Capture the cell that displays the provided text and extract its (x, y) central coordinate. 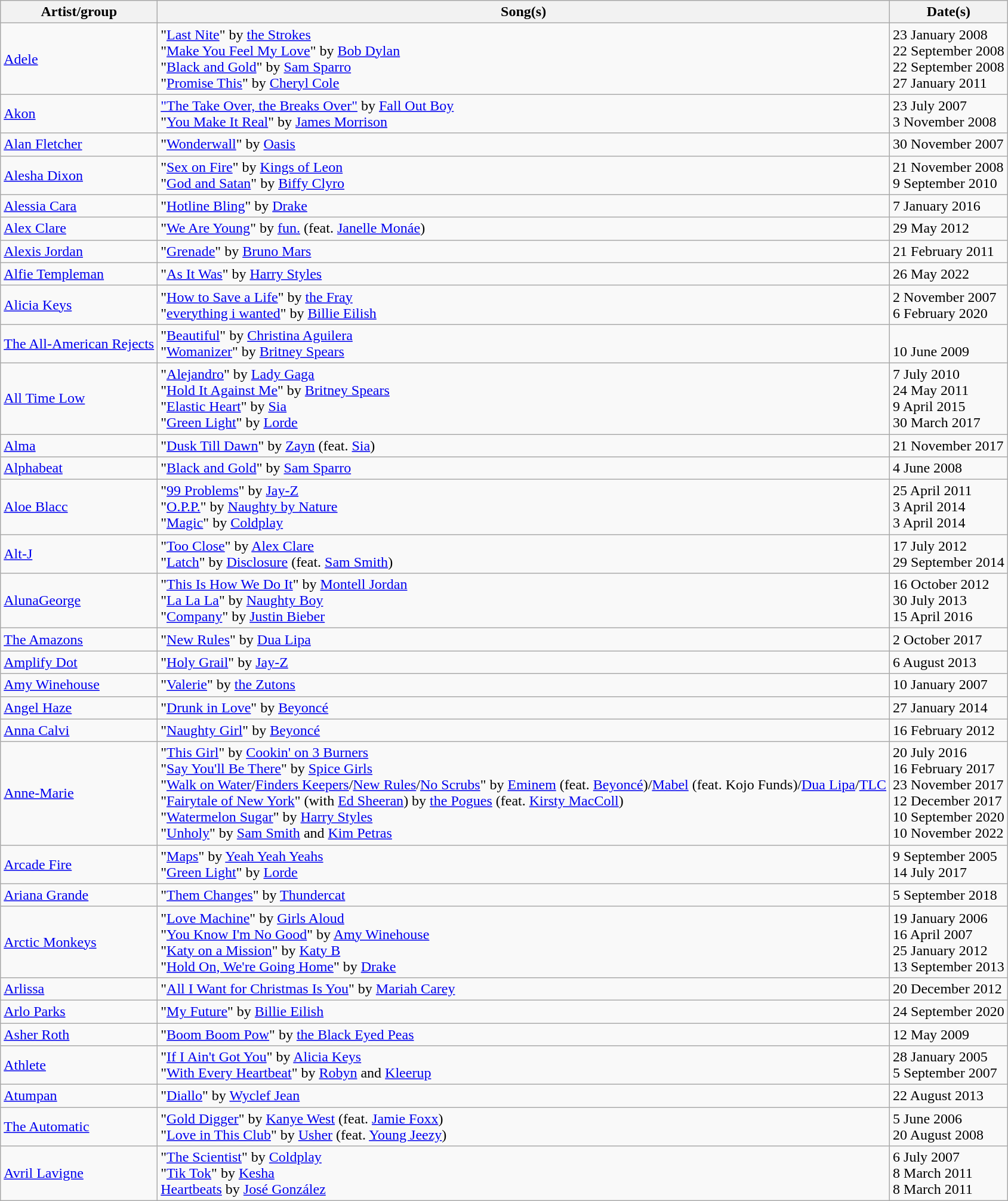
"My Future" by Billie Eilish (524, 1011)
28 January 2005 5 September 2007 (949, 1066)
Ariana Grande (79, 895)
25 April 2011 3 April 2014 3 April 2014 (949, 507)
The Automatic (79, 1126)
"Dusk Till Dawn" by Zayn (feat. Sia) (524, 446)
Aloe Blacc (79, 507)
"How to Save a Life" by the Fray"everything i wanted" by Billie Eilish (524, 304)
"Diallo" by Wyclef Jean (524, 1096)
7 July 2010 24 May 2011 9 April 201530 March 2017 (949, 399)
20 July 201616 February 201723 November 201712 December 201710 September 202010 November 2022 (949, 794)
Arcade Fire (79, 864)
6 July 20078 March 20118 March 2011 (949, 1174)
10 June 2009 (949, 344)
"The Scientist" by Coldplay"Tik Tok" by KeshaHeartbeats by José González (524, 1174)
Song(s) (524, 12)
16 February 2012 (949, 730)
10 January 2007 (949, 685)
All Time Low (79, 399)
Athlete (79, 1066)
Angel Haze (79, 708)
"Maps" by Yeah Yeah Yeahs"Green Light" by Lorde (524, 864)
21 November 2017 (949, 446)
19 January 200616 April 200725 January 201213 September 2013 (949, 941)
"Hotline Bling" by Drake (524, 206)
2 November 20076 February 2020 (949, 304)
9 September 2005 14 July 2017 (949, 864)
Artist/group (79, 12)
"Them Changes" by Thundercat (524, 895)
"Sex on Fire" by Kings of Leon"God and Satan" by Biffy Clyro (524, 175)
Amplify Dot (79, 662)
7 January 2016 (949, 206)
Alma (79, 446)
"Beautiful" by Christina Aguilera"Womanizer" by Britney Spears (524, 344)
Anne-Marie (79, 794)
"As It Was" by Harry Styles (524, 274)
Arlissa (79, 989)
12 May 2009 (949, 1034)
22 August 2013 (949, 1096)
"This Is How We Do It" by Montell Jordan"La La La" by Naughty Boy"Company" by Justin Bieber (524, 601)
"Naughty Girl" by Beyoncé (524, 730)
24 September 2020 (949, 1011)
Amy Winehouse (79, 685)
Anna Calvi (79, 730)
"Black and Gold" by Sam Sparro (524, 468)
29 May 2012 (949, 229)
"Valerie" by the Zutons (524, 685)
"Grenade" by Bruno Mars (524, 251)
Alphabeat (79, 468)
"Love Machine" by Girls Aloud"You Know I'm No Good" by Amy Winehouse"Katy on a Mission" by Katy B"Hold On, We're Going Home" by Drake (524, 941)
Asher Roth (79, 1034)
Alan Fletcher (79, 144)
Alessia Cara (79, 206)
Adele (79, 58)
30 November 2007 (949, 144)
"Alejandro" by Lady Gaga"Hold It Against Me" by Britney Spears "Elastic Heart" by Sia"Green Light" by Lorde (524, 399)
27 January 2014 (949, 708)
Date(s) (949, 12)
20 December 2012 (949, 989)
16 October 201230 July 201315 April 2016 (949, 601)
Arctic Monkeys (79, 941)
Alexis Jordan (79, 251)
"99 Problems" by Jay-Z"O.P.P." by Naughty by Nature"Magic" by Coldplay (524, 507)
"New Rules" by Dua Lipa (524, 640)
The All-American Rejects (79, 344)
"All I Want for Christmas Is You" by Mariah Carey (524, 989)
17 July 201229 September 2014 (949, 554)
Alicia Keys (79, 304)
26 May 2022 (949, 274)
21 February 2011 (949, 251)
"The Take Over, the Breaks Over" by Fall Out Boy"You Make It Real" by James Morrison (524, 113)
Atumpan (79, 1096)
"We Are Young" by fun. (feat. Janelle Monáe) (524, 229)
"Last Nite" by the Strokes"Make You Feel My Love" by Bob Dylan"Black and Gold" by Sam Sparro"Promise This" by Cheryl Cole (524, 58)
23 July 20073 November 2008 (949, 113)
Alt-J (79, 554)
Alfie Templeman (79, 274)
Akon (79, 113)
Avril Lavigne (79, 1174)
Alex Clare (79, 229)
"Wonderwall" by Oasis (524, 144)
"Gold Digger" by Kanye West (feat. Jamie Foxx)"Love in This Club" by Usher (feat. Young Jeezy) (524, 1126)
AlunaGeorge (79, 601)
Arlo Parks (79, 1011)
5 September 2018 (949, 895)
6 August 2013 (949, 662)
23 January 200822 September 200822 September 200827 January 2011 (949, 58)
"Drunk in Love" by Beyoncé (524, 708)
"Holy Grail" by Jay-Z (524, 662)
5 June 200620 August 2008 (949, 1126)
2 October 2017 (949, 640)
"Too Close" by Alex Clare"Latch" by Disclosure (feat. Sam Smith) (524, 554)
"If I Ain't Got You" by Alicia Keys"With Every Heartbeat" by Robyn and Kleerup (524, 1066)
21 November 20089 September 2010 (949, 175)
"Boom Boom Pow" by the Black Eyed Peas (524, 1034)
The Amazons (79, 640)
4 June 2008 (949, 468)
Alesha Dixon (79, 175)
